Locate the cell with the specified text and output its (X, Y) center coordinate. 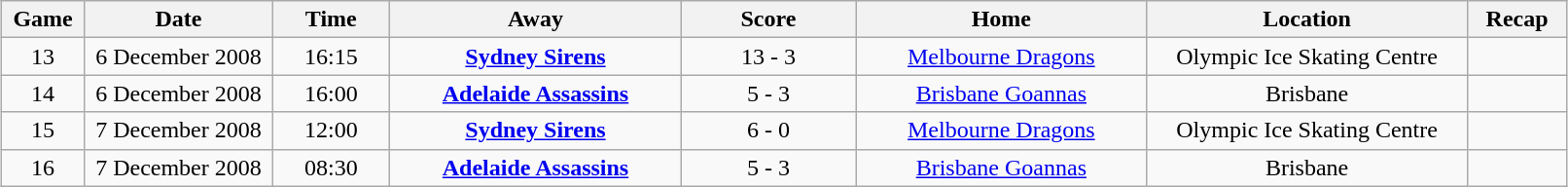
Recap (1517, 19)
16 (43, 168)
Time (331, 19)
14 (43, 93)
Date (179, 19)
15 (43, 131)
08:30 (331, 168)
16:15 (331, 56)
13 - 3 (768, 56)
12:00 (331, 131)
6 - 0 (768, 131)
Location (1307, 19)
16:00 (331, 93)
Home (1002, 19)
Score (768, 19)
Away (535, 19)
13 (43, 56)
Game (43, 19)
